Output the [X, Y] coordinate of the center of the cell containing the given text.  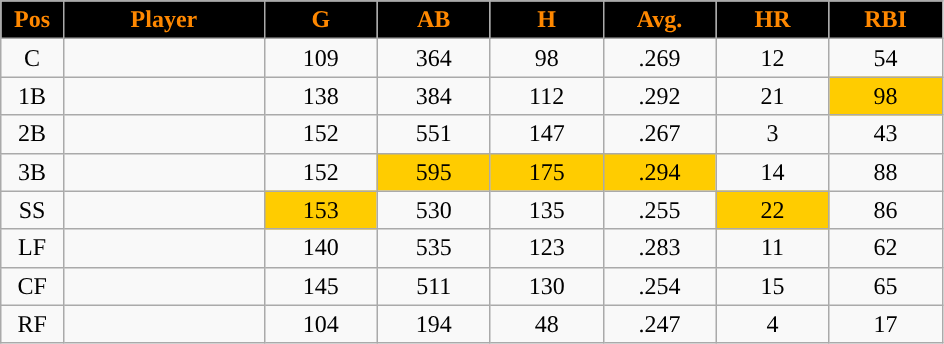
1B [32, 96]
Pos [32, 20]
H [546, 20]
86 [886, 210]
HR [772, 20]
G [320, 20]
4 [772, 324]
123 [546, 248]
153 [320, 210]
530 [434, 210]
AB [434, 20]
88 [886, 172]
3 [772, 134]
Avg. [660, 20]
145 [320, 286]
15 [772, 286]
65 [886, 286]
112 [546, 96]
535 [434, 248]
62 [886, 248]
.254 [660, 286]
2B [32, 134]
595 [434, 172]
.255 [660, 210]
551 [434, 134]
48 [546, 324]
.267 [660, 134]
138 [320, 96]
175 [546, 172]
RF [32, 324]
.292 [660, 96]
SS [32, 210]
22 [772, 210]
.269 [660, 58]
511 [434, 286]
C [32, 58]
14 [772, 172]
11 [772, 248]
194 [434, 324]
384 [434, 96]
.283 [660, 248]
54 [886, 58]
135 [546, 210]
109 [320, 58]
CF [32, 286]
17 [886, 324]
RBI [886, 20]
.294 [660, 172]
364 [434, 58]
.247 [660, 324]
12 [772, 58]
104 [320, 324]
130 [546, 286]
21 [772, 96]
43 [886, 134]
Player [164, 20]
147 [546, 134]
3B [32, 172]
LF [32, 248]
140 [320, 248]
